Find where the given text appears and provide that cell's center as [x, y] coordinate. 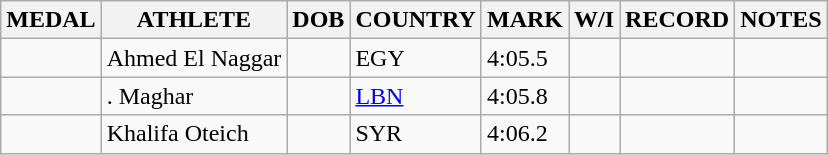
W/I [594, 20]
COUNTRY [416, 20]
4:05.8 [524, 96]
RECORD [678, 20]
. Maghar [194, 96]
Khalifa Oteich [194, 134]
EGY [416, 58]
SYR [416, 134]
4:05.5 [524, 58]
Ahmed El Naggar [194, 58]
MARK [524, 20]
MEDAL [51, 20]
LBN [416, 96]
NOTES [781, 20]
DOB [318, 20]
ATHLETE [194, 20]
4:06.2 [524, 134]
